Determine the [X, Y] coordinate at the center of the cell enclosing the given text.  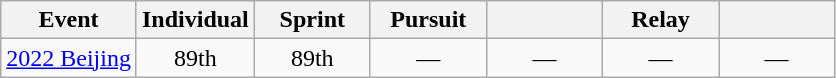
Sprint [312, 20]
Individual [195, 20]
Relay [660, 20]
Pursuit [428, 20]
2022 Beijing [69, 58]
Event [69, 20]
